Pinpoint the cell where the given text exists, returning its (x, y) midpoint coordinate. 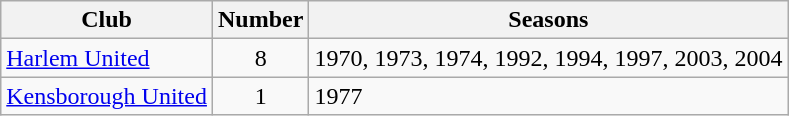
Club (107, 20)
Number (260, 20)
Kensborough United (107, 96)
1 (260, 96)
8 (260, 58)
Seasons (548, 20)
Harlem United (107, 58)
1970, 1973, 1974, 1992, 1994, 1997, 2003, 2004 (548, 58)
1977 (548, 96)
